Determine the (X, Y) coordinate at the center of the cell enclosing the given text.  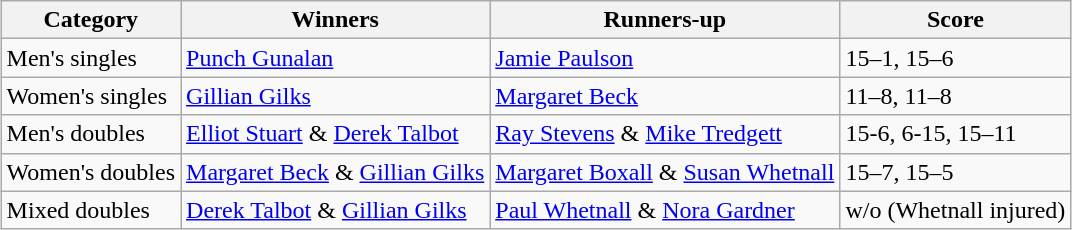
Runners-up (665, 20)
Men's singles (90, 58)
Mixed doubles (90, 210)
Margaret Beck & Gillian Gilks (336, 172)
Gillian Gilks (336, 96)
Derek Talbot & Gillian Gilks (336, 210)
Margaret Boxall & Susan Whetnall (665, 172)
15–1, 15–6 (956, 58)
Men's doubles (90, 134)
Jamie Paulson (665, 58)
Category (90, 20)
Score (956, 20)
Winners (336, 20)
Punch Gunalan (336, 58)
Ray Stevens & Mike Tredgett (665, 134)
Women's singles (90, 96)
Women's doubles (90, 172)
15–7, 15–5 (956, 172)
Elliot Stuart & Derek Talbot (336, 134)
Paul Whetnall & Nora Gardner (665, 210)
w/o (Whetnall injured) (956, 210)
Margaret Beck (665, 96)
11–8, 11–8 (956, 96)
15-6, 6-15, 15–11 (956, 134)
